Extract the [X, Y] coordinate from the center of the cell holding the provided text.  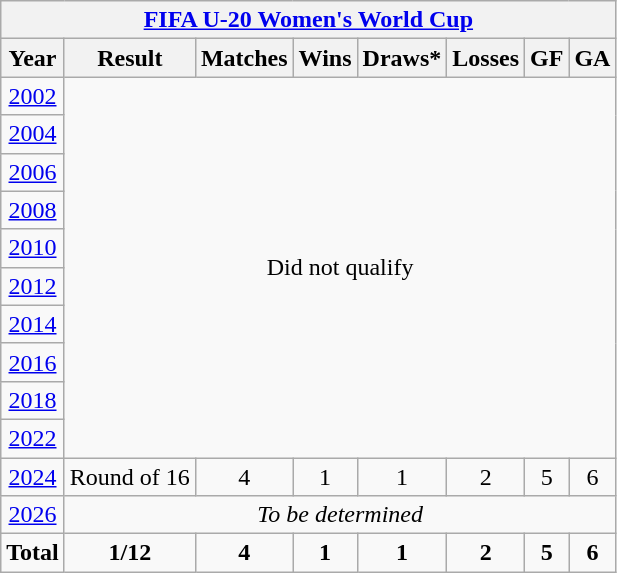
2026 [33, 515]
2004 [33, 134]
Total [33, 553]
GA [592, 58]
2022 [33, 438]
Result [130, 58]
FIFA U-20 Women's World Cup [308, 20]
Round of 16 [130, 477]
2010 [33, 248]
2002 [33, 96]
2012 [33, 286]
Matches [244, 58]
GF [547, 58]
Wins [325, 58]
Draws* [402, 58]
2018 [33, 400]
Year [33, 58]
2006 [33, 172]
2024 [33, 477]
2008 [33, 210]
1/12 [130, 553]
To be determined [340, 515]
Did not qualify [340, 268]
2016 [33, 362]
2014 [33, 324]
Losses [486, 58]
